Output the [x, y] coordinate of the center of the cell containing the given text.  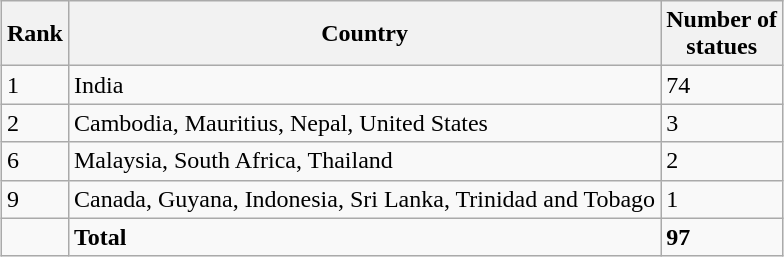
Rank [34, 34]
Malaysia, South Africa, Thailand [364, 161]
India [364, 85]
9 [34, 199]
3 [722, 123]
Cambodia, Mauritius, Nepal, United States [364, 123]
97 [722, 237]
74 [722, 85]
Number of statues [722, 34]
Total [364, 237]
6 [34, 161]
Canada, Guyana, Indonesia, Sri Lanka, Trinidad and Tobago [364, 199]
Country [364, 34]
